Find where the given text appears and provide that cell's center as (X, Y) coordinate. 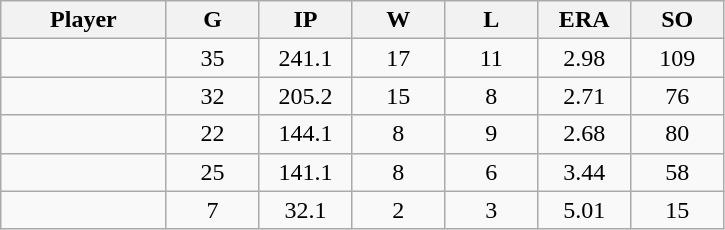
109 (678, 58)
241.1 (306, 58)
G (212, 20)
Player (84, 20)
35 (212, 58)
6 (492, 172)
3.44 (584, 172)
9 (492, 134)
25 (212, 172)
2.71 (584, 96)
W (398, 20)
80 (678, 134)
32 (212, 96)
SO (678, 20)
32.1 (306, 210)
7 (212, 210)
L (492, 20)
17 (398, 58)
58 (678, 172)
5.01 (584, 210)
205.2 (306, 96)
ERA (584, 20)
3 (492, 210)
76 (678, 96)
11 (492, 58)
2 (398, 210)
144.1 (306, 134)
2.68 (584, 134)
141.1 (306, 172)
IP (306, 20)
2.98 (584, 58)
22 (212, 134)
